Return the [x, y] coordinate for the center point of the cell that contains the specified text.  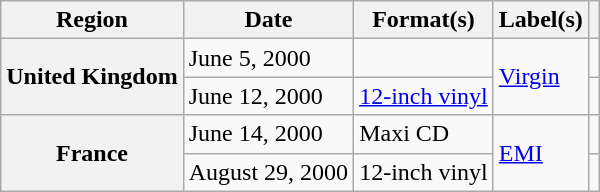
Label(s) [540, 20]
United Kingdom [92, 77]
Format(s) [424, 20]
Virgin [540, 77]
August 29, 2000 [268, 172]
France [92, 153]
June 5, 2000 [268, 58]
Maxi CD [424, 134]
Date [268, 20]
June 12, 2000 [268, 96]
EMI [540, 153]
Region [92, 20]
June 14, 2000 [268, 134]
